Return the [X, Y] coordinate for the center point of the cell that contains the specified text.  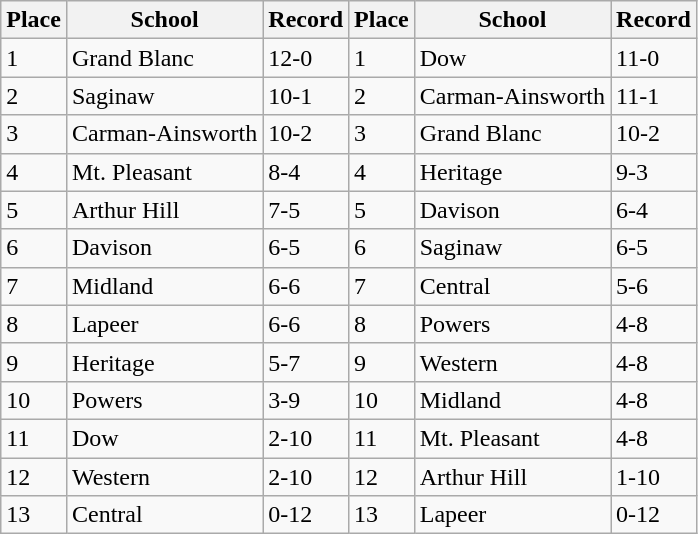
8-4 [306, 172]
3-9 [306, 400]
12-0 [306, 58]
11-1 [654, 96]
1-10 [654, 477]
5-7 [306, 362]
10-1 [306, 96]
9-3 [654, 172]
7-5 [306, 210]
5-6 [654, 286]
11-0 [654, 58]
6-4 [654, 210]
